Return the (X, Y) coordinate for the center point of the cell that contains the specified text.  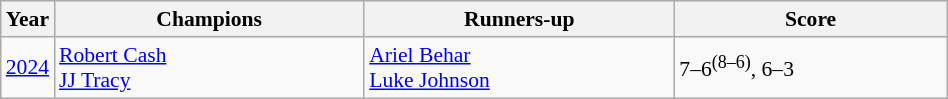
Ariel Behar Luke Johnson (519, 68)
2024 (28, 68)
Robert Cash JJ Tracy (209, 68)
Champions (209, 19)
Runners-up (519, 19)
Score (810, 19)
Year (28, 19)
7–6(8–6), 6–3 (810, 68)
